Capture the cell that displays the provided text and extract its (x, y) central coordinate. 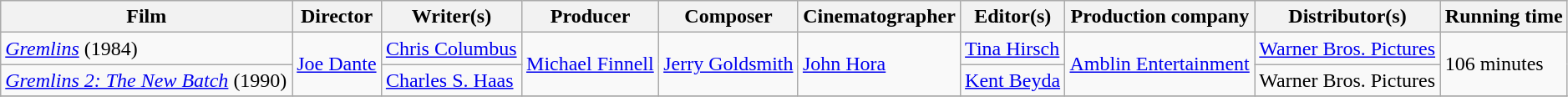
Charles S. Haas (451, 80)
Running time (1504, 17)
Cinematographer (879, 17)
Kent Beyda (1012, 80)
Composer (728, 17)
Gremlins 2: The New Batch (1990) (147, 80)
Jerry Goldsmith (728, 64)
Director (337, 17)
Producer (591, 17)
106 minutes (1504, 64)
Tina Hirsch (1012, 48)
Gremlins (1984) (147, 48)
Production company (1160, 17)
Distributor(s) (1347, 17)
Joe Dante (337, 64)
Chris Columbus (451, 48)
Editor(s) (1012, 17)
Writer(s) (451, 17)
John Hora (879, 64)
Film (147, 17)
Amblin Entertainment (1160, 64)
Michael Finnell (591, 64)
